Search for the cell housing the specified text and yield its [x, y] center coordinate. 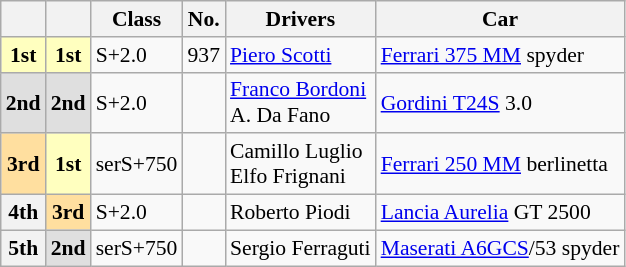
Sergio Ferraguti [300, 248]
Ferrari 375 MM spyder [500, 55]
Camillo Luglio Elfo Frignani [300, 164]
Car [500, 19]
Lancia Aurelia GT 2500 [500, 213]
No. [204, 19]
Franco Bordoni A. Da Fano [300, 102]
Roberto Piodi [300, 213]
Gordini T24S 3.0 [500, 102]
Class [137, 19]
Ferrari 250 MM berlinetta [500, 164]
Drivers [300, 19]
Maserati A6GCS/53 spyder [500, 248]
Piero Scotti [300, 55]
937 [204, 55]
5th [24, 248]
4th [24, 213]
